Provide the [x, y] coordinate of the cell's center where the given text is located.  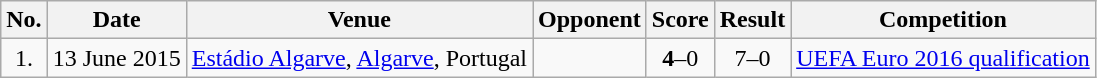
1. [24, 58]
Date [116, 20]
Estádio Algarve, Algarve, Portugal [359, 58]
Opponent [590, 20]
Result [752, 20]
UEFA Euro 2016 qualification [944, 58]
Competition [944, 20]
No. [24, 20]
13 June 2015 [116, 58]
Venue [359, 20]
Score [680, 20]
4–0 [680, 58]
7–0 [752, 58]
